Return the (X, Y) coordinate for the center point of the cell that contains the specified text.  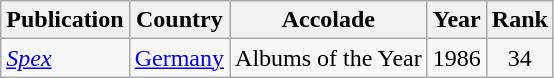
Country (179, 20)
Rank (520, 20)
Germany (179, 58)
Spex (65, 58)
Accolade (329, 20)
1986 (456, 58)
Publication (65, 20)
34 (520, 58)
Albums of the Year (329, 58)
Year (456, 20)
